Return the [x, y] coordinate for the center point of the cell that contains the specified text.  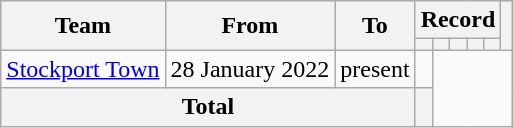
Stockport Town [83, 69]
28 January 2022 [250, 69]
present [375, 69]
To [375, 26]
From [250, 26]
Total [208, 107]
Record [458, 20]
Team [83, 26]
